Detect which cell encompasses the target text, then output its [x, y] center coordinate. 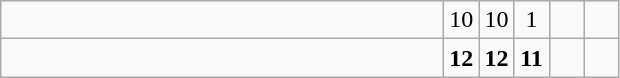
11 [532, 58]
1 [532, 20]
